Determine the [x, y] coordinate at the center of the cell enclosing the given text.  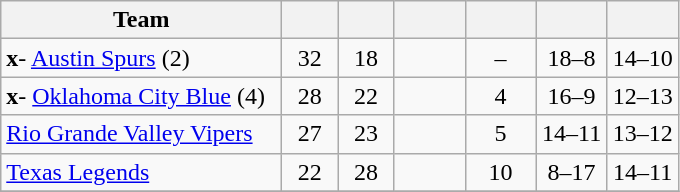
12–13 [642, 96]
Team [142, 20]
16–9 [572, 96]
23 [366, 134]
27 [310, 134]
x- Oklahoma City Blue (4) [142, 96]
Rio Grande Valley Vipers [142, 134]
– [500, 58]
x- Austin Spurs (2) [142, 58]
18 [366, 58]
10 [500, 172]
5 [500, 134]
32 [310, 58]
4 [500, 96]
8–17 [572, 172]
Texas Legends [142, 172]
13–12 [642, 134]
14–10 [642, 58]
18–8 [572, 58]
